Identify which cell holds the provided text, then report its [X, Y] central coordinate. 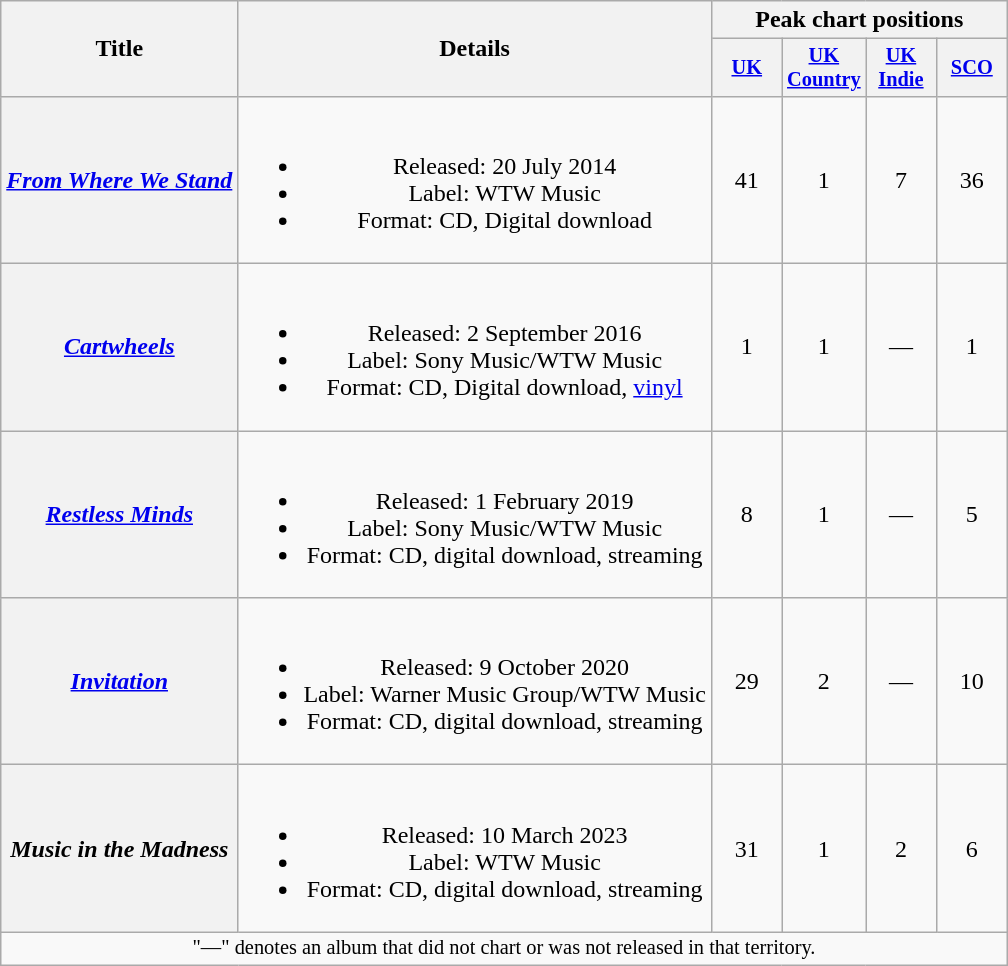
Released: 2 September 2016Label: Sony Music/WTW MusicFormat: CD, Digital download, vinyl [474, 348]
UKCountry [824, 68]
6 [972, 848]
Invitation [120, 682]
29 [746, 682]
5 [972, 514]
Released: 20 July 2014Label: WTW MusicFormat: CD, Digital download [474, 180]
Released: 1 February 2019Label: Sony Music/WTW MusicFormat: CD, digital download, streaming [474, 514]
"—" denotes an album that did not chart or was not released in that territory. [504, 949]
UK [746, 68]
36 [972, 180]
Peak chart positions [859, 20]
31 [746, 848]
8 [746, 514]
10 [972, 682]
Details [474, 49]
Released: 10 March 2023Label: WTW MusicFormat: CD, digital download, streaming [474, 848]
From Where We Stand [120, 180]
41 [746, 180]
Cartwheels [120, 348]
Released: 9 October 2020Label: Warner Music Group/WTW MusicFormat: CD, digital download, streaming [474, 682]
Restless Minds [120, 514]
7 [902, 180]
SCO [972, 68]
Music in the Madness [120, 848]
Title [120, 49]
UKIndie [902, 68]
